Determine the (X, Y) coordinate at the center of the cell enclosing the given text.  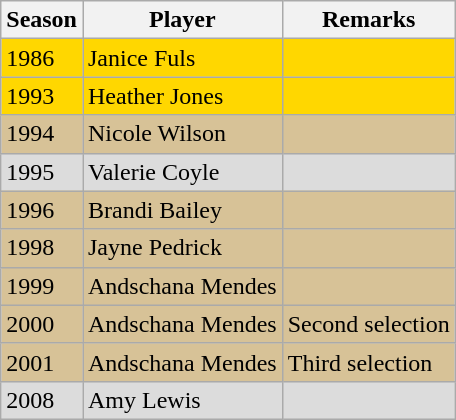
Amy Lewis (182, 400)
2001 (42, 362)
Third selection (368, 362)
Player (182, 20)
Valerie Coyle (182, 172)
1993 (42, 96)
Janice Fuls (182, 58)
1999 (42, 286)
2000 (42, 324)
1995 (42, 172)
Brandi Bailey (182, 210)
1986 (42, 58)
1998 (42, 248)
2008 (42, 400)
1994 (42, 134)
Remarks (368, 20)
Season (42, 20)
1996 (42, 210)
Heather Jones (182, 96)
Jayne Pedrick (182, 248)
Second selection (368, 324)
Nicole Wilson (182, 134)
